Output the (X, Y) coordinate of the center of the cell containing the given text.  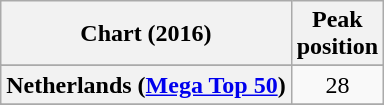
Peak position (337, 34)
Chart (2016) (146, 34)
Netherlands (Mega Top 50) (146, 85)
28 (337, 85)
